Capture the cell that displays the provided text and extract its (x, y) central coordinate. 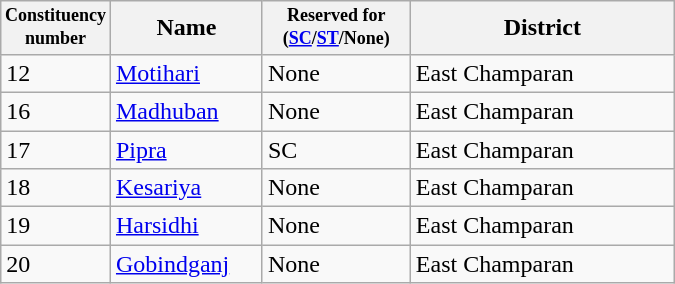
Madhuban (186, 111)
12 (56, 73)
Motihari (186, 73)
20 (56, 264)
Gobindganj (186, 264)
17 (56, 150)
16 (56, 111)
Pipra (186, 150)
Reserved for (SC/ST/None) (336, 28)
19 (56, 226)
18 (56, 188)
SC (336, 150)
District (542, 28)
Constituency number (56, 28)
Harsidhi (186, 226)
Name (186, 28)
Kesariya (186, 188)
